Detect which cell encompasses the target text, then output its [x, y] center coordinate. 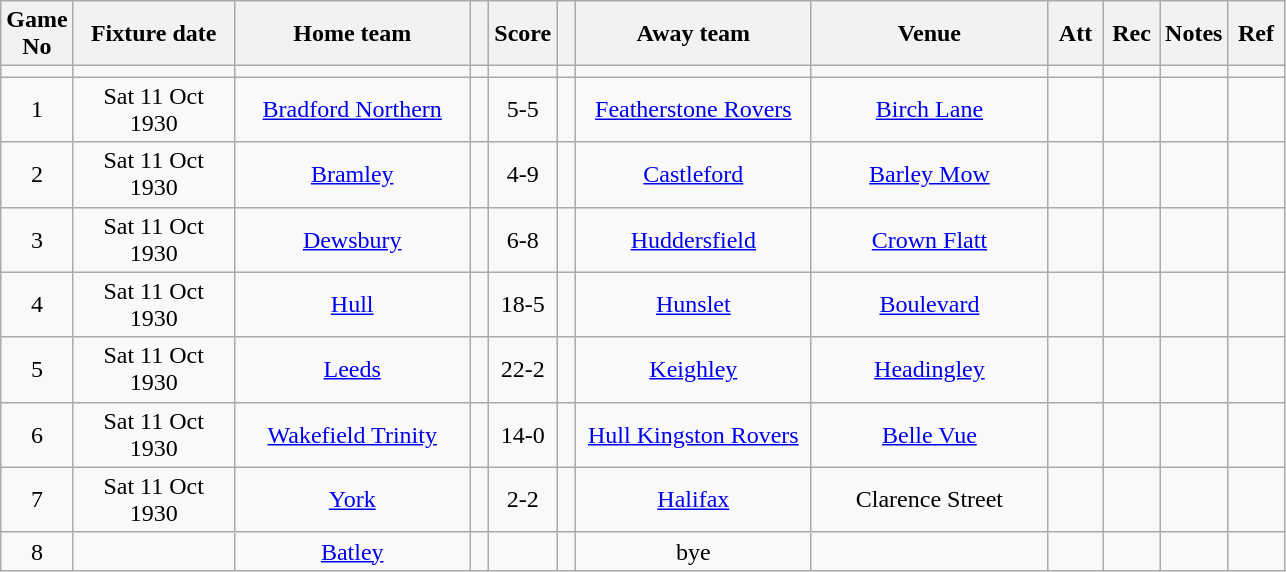
Away team [693, 34]
4-9 [523, 174]
6-8 [523, 240]
Fixture date [154, 34]
Hull [352, 304]
Dewsbury [352, 240]
Keighley [693, 370]
22-2 [523, 370]
Featherstone Rovers [693, 110]
Wakefield Trinity [352, 434]
2-2 [523, 500]
Venue [929, 34]
5 [37, 370]
Batley [352, 551]
Score [523, 34]
bye [693, 551]
York [352, 500]
Castleford [693, 174]
3 [37, 240]
Halifax [693, 500]
Hull Kingston Rovers [693, 434]
Boulevard [929, 304]
18-5 [523, 304]
Leeds [352, 370]
1 [37, 110]
5-5 [523, 110]
Bramley [352, 174]
Bradford Northern [352, 110]
Crown Flatt [929, 240]
Clarence Street [929, 500]
Home team [352, 34]
14-0 [523, 434]
2 [37, 174]
Notes [1194, 34]
8 [37, 551]
4 [37, 304]
Rec [1132, 34]
6 [37, 434]
Barley Mow [929, 174]
7 [37, 500]
Headingley [929, 370]
Birch Lane [929, 110]
Ref [1256, 34]
Belle Vue [929, 434]
Hunslet [693, 304]
Att [1075, 34]
Game No [37, 34]
Huddersfield [693, 240]
